Find where the given text appears and provide that cell's center as (X, Y) coordinate. 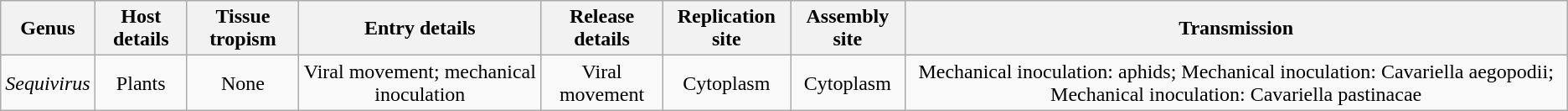
Assembly site (848, 29)
Viral movement (601, 82)
Release details (601, 29)
None (243, 82)
Mechanical inoculation: aphids; Mechanical inoculation: Cavariella aegopodii; Mechanical inoculation: Cavariella pastinacae (1236, 82)
Plants (141, 82)
Genus (48, 29)
Viral movement; mechanical inoculation (420, 82)
Sequivirus (48, 82)
Entry details (420, 29)
Transmission (1236, 29)
Replication site (727, 29)
Host details (141, 29)
Tissue tropism (243, 29)
